Pinpoint the cell where the given text exists, returning its [x, y] midpoint coordinate. 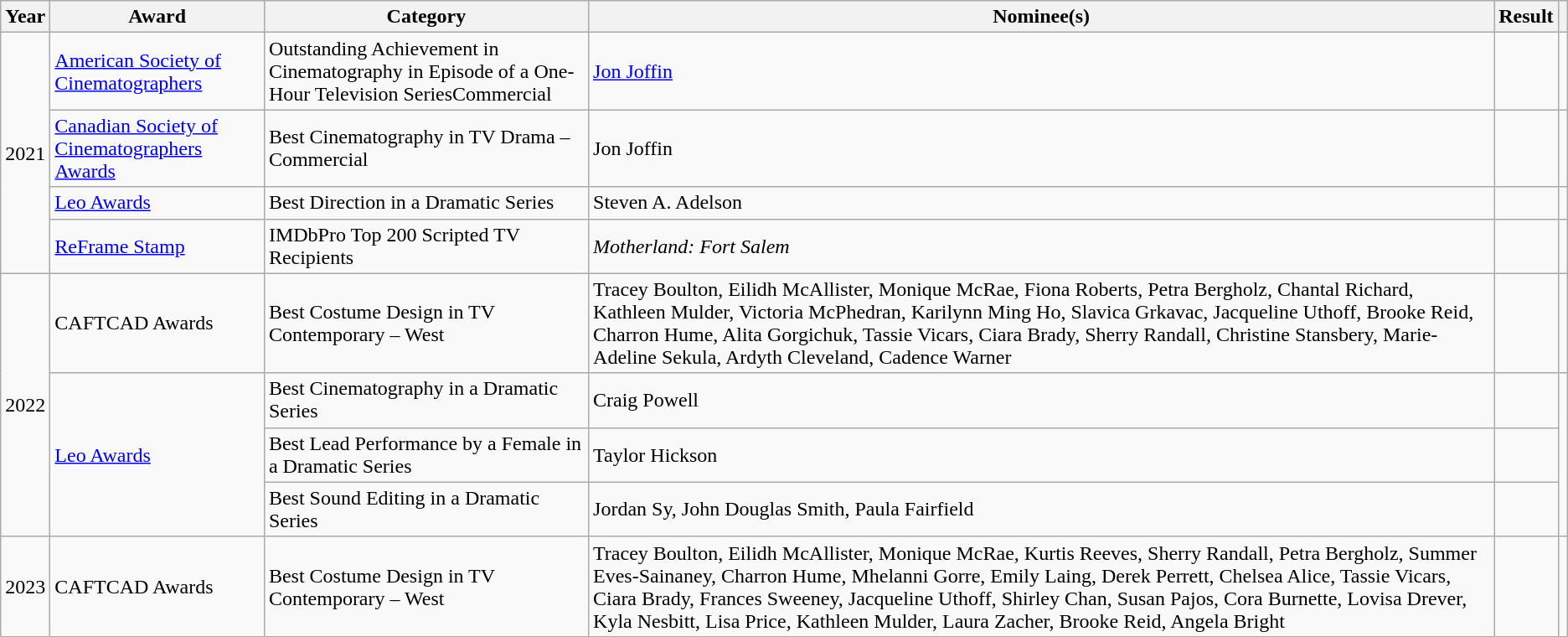
Category [426, 17]
Steven A. Adelson [1042, 203]
Outstanding Achievement in Cinematography in Episode of a One-Hour Television SeriesCommercial [426, 71]
2023 [25, 587]
Canadian Society of Cinematographers Awards [157, 148]
American Society of Cinematographers [157, 71]
Motherland: Fort Salem [1042, 246]
Nominee(s) [1042, 17]
Year [25, 17]
IMDbPro Top 200 Scripted TV Recipients [426, 246]
Best Sound Editing in a Dramatic Series [426, 510]
2022 [25, 405]
Best Cinematography in a Dramatic Series [426, 401]
Taylor Hickson [1042, 454]
2021 [25, 153]
Jordan Sy, John Douglas Smith, Paula Fairfield [1042, 510]
Craig Powell [1042, 401]
Best Cinematography in TV Drama – Commercial [426, 148]
Best Direction in a Dramatic Series [426, 203]
Result [1526, 17]
ReFrame Stamp [157, 246]
Best Lead Performance by a Female in a Dramatic Series [426, 454]
Award [157, 17]
